Search for the cell housing the specified text and yield its [X, Y] center coordinate. 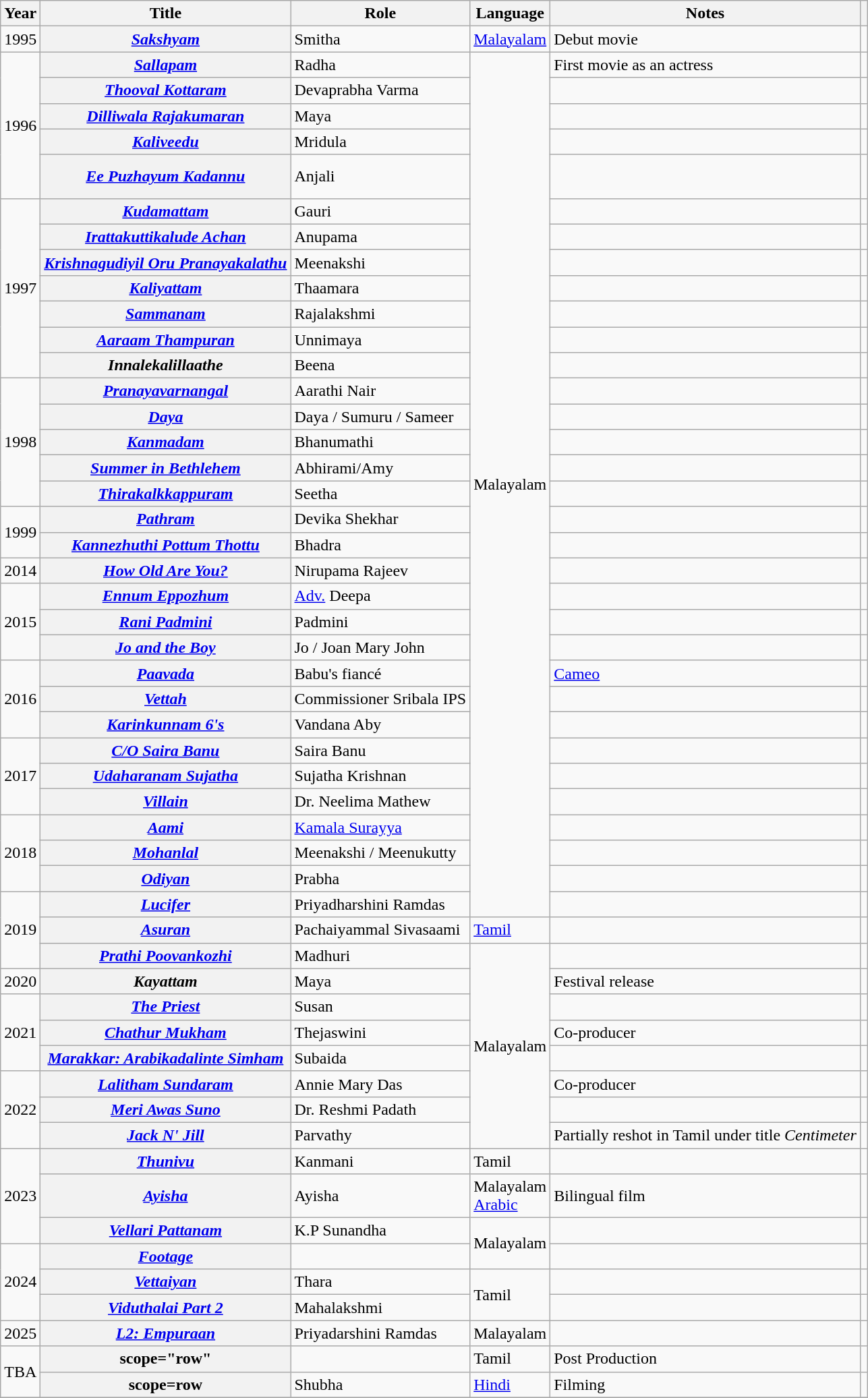
Lucifer [166, 904]
2024 [20, 1282]
Partially reshot in Tamil under title Centimeter [705, 1135]
1996 [20, 125]
Rani Padmini [166, 622]
Pranayavarnangal [166, 391]
1998 [20, 442]
Marakkar: Arabikadalinte Simham [166, 1058]
Dr. Reshmi Padath [380, 1109]
Vettah [166, 699]
Udaharanam Sujatha [166, 776]
Priyadarshini Ramdas [380, 1333]
Footage [166, 1256]
Sujatha Krishnan [380, 776]
Kamala Surayya [380, 827]
Ennum Eppozhum [166, 596]
Thara [380, 1282]
2022 [20, 1109]
Daya / Sumuru / Sameer [380, 417]
Notes [705, 13]
Krishnagudiyil Oru Pranayakalathu [166, 262]
Thaamara [380, 288]
Mahalakshmi [380, 1308]
2014 [20, 571]
Mohanlal [166, 853]
Cameo [705, 673]
Aaraam Thampuran [166, 339]
2023 [20, 1195]
Innalekalillaathe [166, 366]
Mridula [380, 142]
Dilliwala Rajakumaran [166, 116]
Bhanumathi [380, 442]
Babu's fiancé [380, 673]
Vellari Pattanam [166, 1231]
K.P Sunandha [380, 1231]
Radha [380, 65]
Prathi Poovankozhi [166, 956]
1997 [20, 288]
Lalitham Sundaram [166, 1084]
Adv. Deepa [380, 596]
2019 [20, 930]
Bilingual film [705, 1196]
Sammanam [166, 314]
The Priest [166, 1007]
Odiyan [166, 879]
Kaliveedu [166, 142]
Jo / Joan Mary John [380, 647]
Commissioner Sribala IPS [380, 699]
C/O Saira Banu [166, 751]
Anjali [380, 177]
Post Production [705, 1359]
Hindi [510, 1385]
2018 [20, 853]
Prabha [380, 879]
Title [166, 13]
Kannezhuthi Pottum Thottu [166, 545]
Smitha [380, 39]
Year [20, 13]
Unnimaya [380, 339]
Thunivu [166, 1161]
Daya [166, 417]
Anupama [380, 237]
Role [380, 13]
Kanmadam [166, 442]
Subaida [380, 1058]
L2: Empuraan [166, 1333]
Viduthalai Part 2 [166, 1308]
First movie as an actress [705, 65]
Ee Puzhayum Kadannu [166, 177]
Kudamattam [166, 211]
2015 [20, 622]
Summer in Bethlehem [166, 468]
Devaprabha Varma [380, 90]
Festival release [705, 981]
Beena [380, 366]
Kaliyattam [166, 288]
Irattakuttikalude Achan [166, 237]
Annie Mary Das [380, 1084]
Abhirami/Amy [380, 468]
Seetha [380, 494]
MalayalamArabic [510, 1196]
Parvathy [380, 1135]
2021 [20, 1032]
Sakshyam [166, 39]
Thirakalkkappuram [166, 494]
Paavada [166, 673]
scope=row [166, 1385]
1999 [20, 532]
Susan [380, 1007]
1995 [20, 39]
scope="row" [166, 1359]
Jack N' Jill [166, 1135]
Debut movie [705, 39]
Pathram [166, 519]
Aarathi Nair [380, 391]
Chathur Mukham [166, 1032]
Madhuri [380, 956]
Vettaiyan [166, 1282]
Thooval Kottaram [166, 90]
Priyadharshini Ramdas [380, 904]
Gauri [380, 211]
Meenakshi [380, 262]
Vandana Aby [380, 724]
Rajalakshmi [380, 314]
TBA [20, 1372]
2025 [20, 1333]
2016 [20, 699]
2017 [20, 776]
Karinkunnam 6's [166, 724]
Dr. Neelima Mathew [380, 802]
Meenakshi / Meenukutty [380, 853]
Villain [166, 802]
Kanmani [380, 1161]
How Old Are You? [166, 571]
Meri Awas Suno [166, 1109]
2020 [20, 981]
Bhadra [380, 545]
Aami [166, 827]
Jo and the Boy [166, 647]
Kayattam [166, 981]
Padmini [380, 622]
Shubha [380, 1385]
Devika Shekhar [380, 519]
Saira Banu [380, 751]
Asuran [166, 930]
Filming [705, 1385]
Sallapam [166, 65]
Nirupama Rajeev [380, 571]
Language [510, 13]
Pachaiyammal Sivasaami [380, 930]
Thejaswini [380, 1032]
